Return [x, y] of the center of cell containing provided text 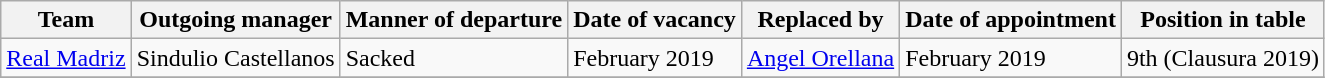
Outgoing manager [236, 20]
Sacked [454, 58]
Manner of departure [454, 20]
Date of vacancy [655, 20]
Position in table [1222, 20]
9th (Clausura 2019) [1222, 58]
Date of appointment [1011, 20]
Replaced by [820, 20]
Real Madriz [66, 58]
Sindulio Castellanos [236, 58]
Angel Orellana [820, 58]
Team [66, 20]
